Pinpoint the cell where the given text exists, returning its (X, Y) midpoint coordinate. 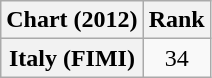
Rank (176, 20)
Chart (2012) (72, 20)
Italy (FIMI) (72, 58)
34 (176, 58)
